Return [X, Y] of the center of cell containing provided text 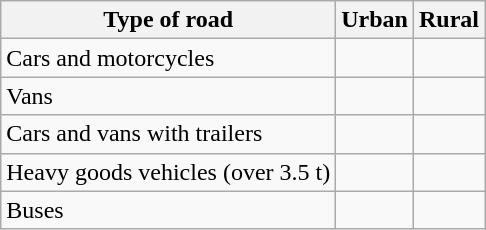
Type of road [168, 20]
Buses [168, 210]
Cars and motorcycles [168, 58]
Rural [448, 20]
Vans [168, 96]
Heavy goods vehicles (over 3.5 t) [168, 172]
Urban [375, 20]
Cars and vans with trailers [168, 134]
